Scan for the cell matching the given text and deliver its (x, y) coordinate at center. 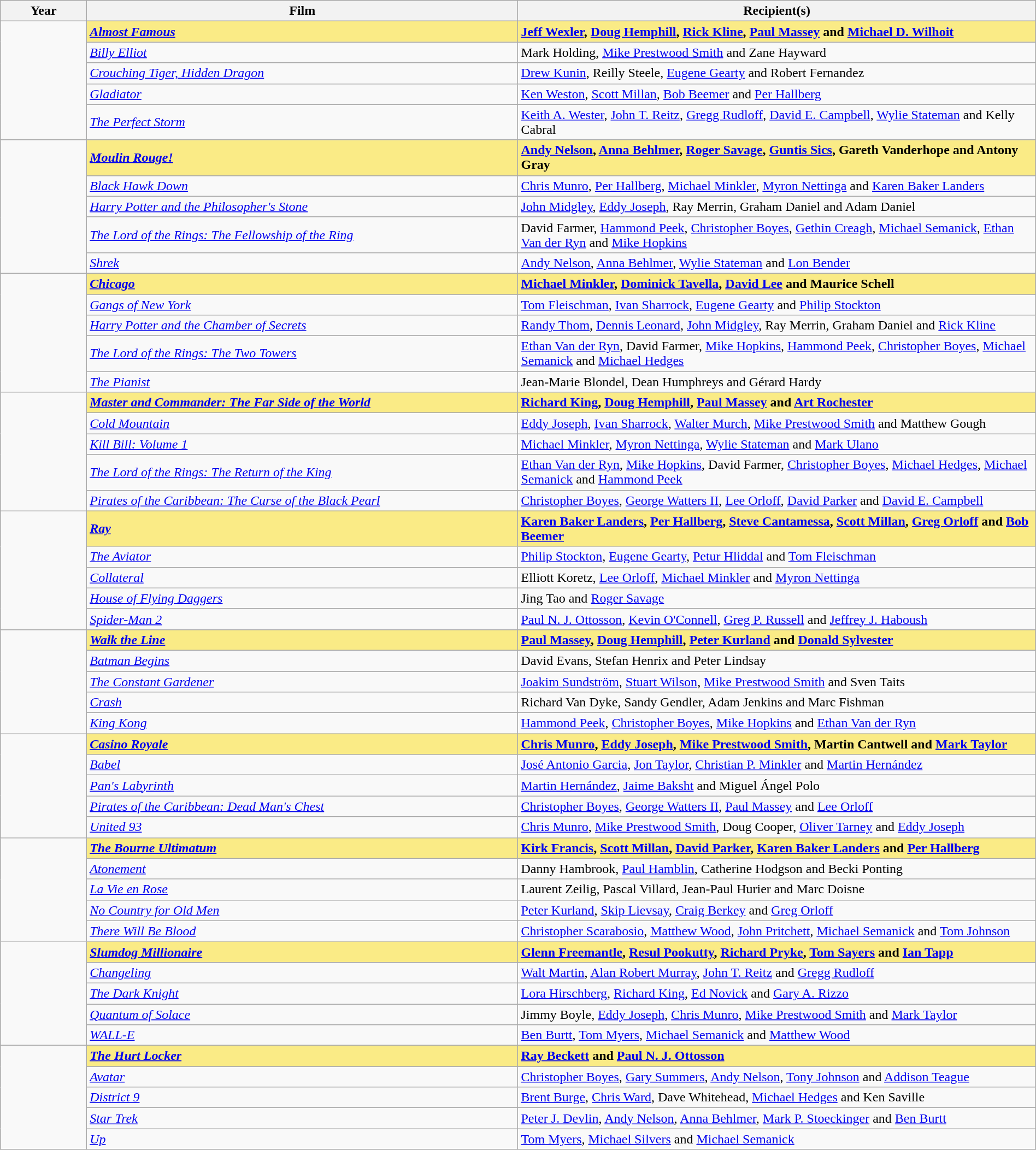
The Pianist (303, 382)
Drew Kunin, Reilly Steele, Eugene Gearty and Robert Fernandez (777, 73)
Almost Famous (303, 32)
Avatar (303, 1077)
Paul N. J. Ottosson, Kevin O'Connell, Greg P. Russell and Jeffrey J. Haboush (777, 619)
Laurent Zeilig, Pascal Villard, Jean-Paul Hurier and Marc Doisne (777, 889)
Keith A. Wester, John T. Reitz, Gregg Rudloff, David E. Campbell, Wylie Stateman and Kelly Cabral (777, 122)
District 9 (303, 1098)
Film (303, 11)
Moulin Rouge! (303, 157)
Up (303, 1139)
Gladiator (303, 94)
Glenn Freemantle, Resul Pookutty, Richard Pryke, Tom Sayers and Ian Tapp (777, 952)
Chris Munro, Per Hallberg, Michael Minkler, Myron Nettinga and Karen Baker Landers (777, 186)
Peter Kurland, Skip Lievsay, Craig Berkey and Greg Orloff (777, 910)
Christopher Scarabosio, Matthew Wood, John Pritchett, Michael Semanick and Tom Johnson (777, 931)
Jean-Marie Blondel, Dean Humphreys and Gérard Hardy (777, 382)
Quantum of Solace (303, 1015)
Star Trek (303, 1118)
House of Flying Daggers (303, 598)
The Constant Gardener (303, 681)
King Kong (303, 723)
Black Hawk Down (303, 186)
Karen Baker Landers, Per Hallberg, Steve Cantamessa, Scott Millan, Greg Orloff and Bob Beemer (777, 529)
Atonement (303, 869)
Chicago (303, 284)
John Midgley, Eddy Joseph, Ray Merrin, Graham Daniel and Adam Daniel (777, 207)
Recipient(s) (777, 11)
Cold Mountain (303, 423)
Chris Munro, Eddy Joseph, Mike Prestwood Smith, Martin Cantwell and Mark Taylor (777, 744)
Danny Hambrook, Paul Hamblin, Catherine Hodgson and Becki Ponting (777, 869)
Jeff Wexler, Doug Hemphill, Rick Kline, Paul Massey and Michael D. Wilhoit (777, 32)
Lora Hirschberg, Richard King, Ed Novick and Gary A. Rizzo (777, 993)
No Country for Old Men (303, 910)
Hammond Peek, Christopher Boyes, Mike Hopkins and Ethan Van der Ryn (777, 723)
Harry Potter and the Philosopher's Stone (303, 207)
Changeling (303, 972)
The Lord of the Rings: The Return of the King (303, 472)
David Evans, Stefan Henrix and Peter Lindsay (777, 660)
Tom Fleischman, Ivan Sharrock, Eugene Gearty and Philip Stockton (777, 304)
Billy Elliot (303, 52)
Eddy Joseph, Ivan Sharrock, Walter Murch, Mike Prestwood Smith and Matthew Gough (777, 423)
José Antonio Garcia, Jon Taylor, Christian P. Minkler and Martin Hernández (777, 765)
Collateral (303, 577)
Chris Munro, Mike Prestwood Smith, Doug Cooper, Oliver Tarney and Eddy Joseph (777, 827)
Randy Thom, Dennis Leonard, John Midgley, Ray Merrin, Graham Daniel and Rick Kline (777, 326)
Kill Bill: Volume 1 (303, 444)
The Lord of the Rings: The Fellowship of the Ring (303, 235)
Michael Minkler, Myron Nettinga, Wylie Stateman and Mark Ulano (777, 444)
Philip Stockton, Eugene Gearty, Petur Hliddal and Tom Fleischman (777, 557)
Harry Potter and the Chamber of Secrets (303, 326)
Andy Nelson, Anna Behlmer, Roger Savage, Guntis Sics, Gareth Vanderhope and Antony Gray (777, 157)
David Farmer, Hammond Peek, Christopher Boyes, Gethin Creagh, Michael Semanick, Ethan Van der Ryn and Mike Hopkins (777, 235)
Christopher Boyes, Gary Summers, Andy Nelson, Tony Johnson and Addison Teague (777, 1077)
The Aviator (303, 557)
Gangs of New York (303, 304)
Pirates of the Caribbean: Dead Man's Chest (303, 806)
Tom Myers, Michael Silvers and Michael Semanick (777, 1139)
Mark Holding, Mike Prestwood Smith and Zane Hayward (777, 52)
Master and Commander: The Far Side of the World (303, 403)
United 93 (303, 827)
Crouching Tiger, Hidden Dragon (303, 73)
The Hurt Locker (303, 1056)
Batman Begins (303, 660)
WALL-E (303, 1035)
Babel (303, 765)
Paul Massey, Doug Hemphill, Peter Kurland and Donald Sylvester (777, 640)
Christopher Boyes, George Watters II, Lee Orloff, David Parker and David E. Campbell (777, 500)
Jimmy Boyle, Eddy Joseph, Chris Munro, Mike Prestwood Smith and Mark Taylor (777, 1015)
Peter J. Devlin, Andy Nelson, Anna Behlmer, Mark P. Stoeckinger and Ben Burtt (777, 1118)
Walk the Line (303, 640)
The Lord of the Rings: The Two Towers (303, 354)
Pan's Labyrinth (303, 786)
Christopher Boyes, George Watters II, Paul Massey and Lee Orloff (777, 806)
Ethan Van der Ryn, David Farmer, Mike Hopkins, Hammond Peek, Christopher Boyes, Michael Semanick and Michael Hedges (777, 354)
Ray (303, 529)
Crash (303, 703)
Joakim Sundström, Stuart Wilson, Mike Prestwood Smith and Sven Taits (777, 681)
Ray Beckett and Paul N. J. Ottosson (777, 1056)
Richard Van Dyke, Sandy Gendler, Adam Jenkins and Marc Fishman (777, 703)
Shrek (303, 263)
Pirates of the Caribbean: The Curse of the Black Pearl (303, 500)
Michael Minkler, Dominick Tavella, David Lee and Maurice Schell (777, 284)
Jing Tao and Roger Savage (777, 598)
Brent Burge, Chris Ward, Dave Whitehead, Michael Hedges and Ken Saville (777, 1098)
Richard King, Doug Hemphill, Paul Massey and Art Rochester (777, 403)
La Vie en Rose (303, 889)
Kirk Francis, Scott Millan, David Parker, Karen Baker Landers and Per Hallberg (777, 848)
Ethan Van der Ryn, Mike Hopkins, David Farmer, Christopher Boyes, Michael Hedges, Michael Semanick and Hammond Peek (777, 472)
Ken Weston, Scott Millan, Bob Beemer and Per Hallberg (777, 94)
The Dark Knight (303, 993)
Year (44, 11)
Spider-Man 2 (303, 619)
There Will Be Blood (303, 931)
Elliott Koretz, Lee Orloff, Michael Minkler and Myron Nettinga (777, 577)
Casino Royale (303, 744)
Ben Burtt, Tom Myers, Michael Semanick and Matthew Wood (777, 1035)
Slumdog Millionaire (303, 952)
Walt Martin, Alan Robert Murray, John T. Reitz and Gregg Rudloff (777, 972)
The Perfect Storm (303, 122)
Martin Hernández, Jaime Baksht and Miguel Ángel Polo (777, 786)
The Bourne Ultimatum (303, 848)
Andy Nelson, Anna Behlmer, Wylie Stateman and Lon Bender (777, 263)
